Pinpoint the cell where the given text exists, returning its (x, y) midpoint coordinate. 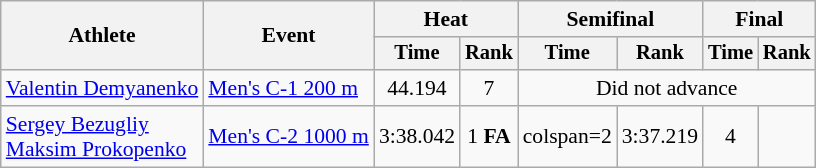
Final (759, 19)
3:38.042 (417, 136)
1 FA (489, 136)
Event (288, 36)
Sergey BezugliyMaksim Prokopenko (102, 136)
Heat (446, 19)
colspan=2 (568, 136)
Valentin Demyanenko (102, 88)
7 (489, 88)
44.194 (417, 88)
4 (730, 136)
Did not advance (667, 88)
Athlete (102, 36)
Men's C-2 1000 m (288, 136)
Semifinal (610, 19)
Men's C-1 200 m (288, 88)
3:37.219 (660, 136)
